Capture the cell that displays the provided text and extract its (X, Y) central coordinate. 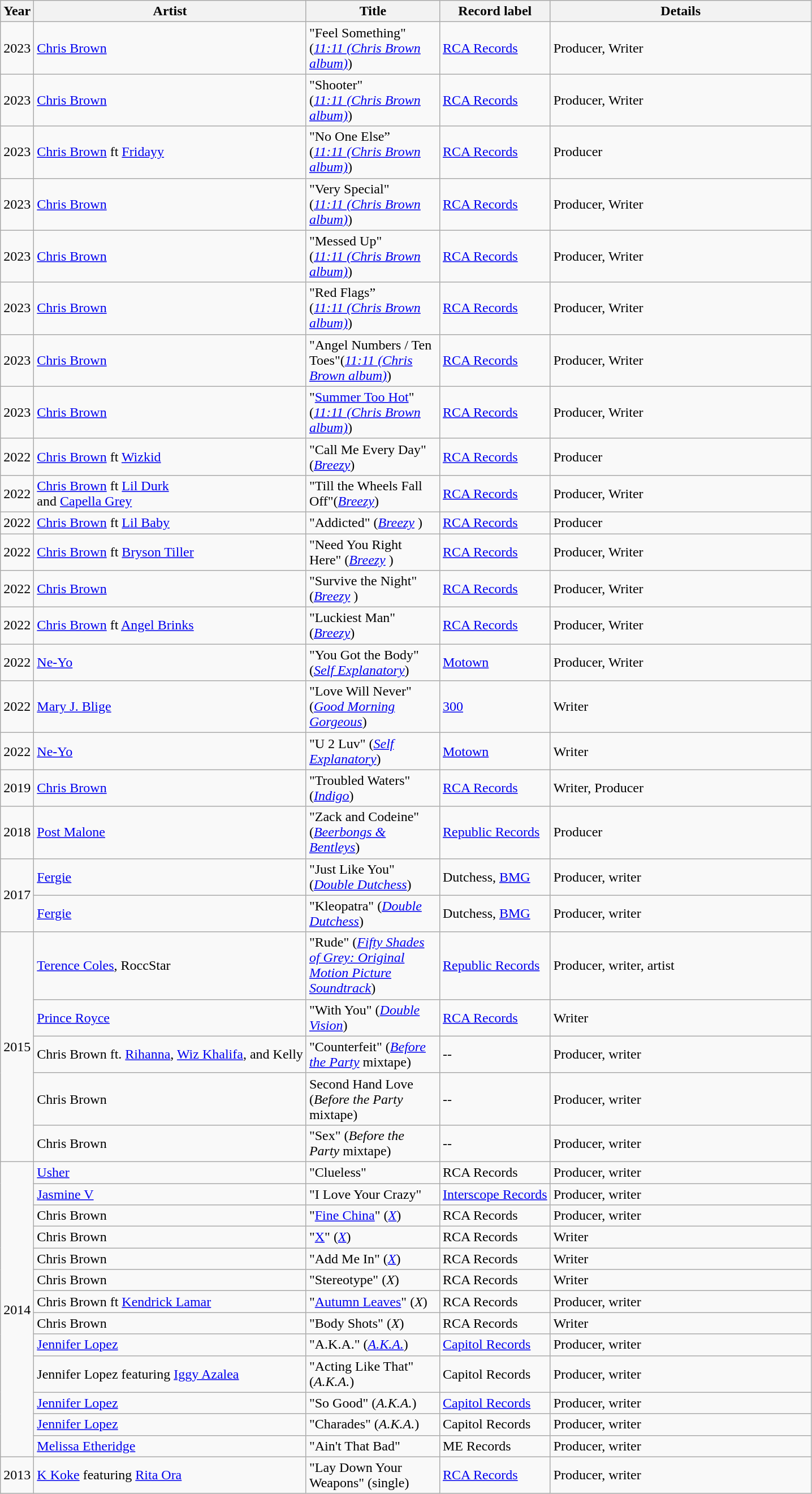
Usher (170, 1172)
"Kleopatra" (Double Dutchess) (373, 914)
"Till the Wheels Fall Off"(Breezy) (373, 493)
"Love Will Never" (Good Morning Gorgeous) (373, 707)
"Body Shots" (X) (373, 1323)
"No One Else”(11:11 (Chris Brown album)) (373, 152)
"Stereotype" (X) (373, 1280)
"I Love Your Crazy" (373, 1194)
"Feel Something"(11:11 (Chris Brown album)) (373, 48)
Chris Brown ft Kendrick Lamar (170, 1302)
"Shooter"(11:11 (Chris Brown album)) (373, 100)
Chris Brown ft Angel Brinks (170, 625)
Title (373, 11)
2014 (17, 1309)
Interscope Records (495, 1194)
2019 (17, 788)
Producer, writer, artist (681, 966)
"Survive the Night" (Breezy ) (373, 589)
"Addicted" (Breezy ) (373, 523)
"So Good" (A.K.A.) (373, 1403)
2015 (17, 1047)
"Acting Like That" (A.K.A.) (373, 1374)
"Red Flags”(11:11 (Chris Brown album)) (373, 308)
Record label (495, 11)
"Troubled Waters" (Indigo) (373, 788)
"Just Like You" (Double Dutchess) (373, 876)
"Angel Numbers / Ten Toes"(11:11 (Chris Brown album)) (373, 360)
"X" (X) (373, 1237)
"Sex" (Before the Party mixtape) (373, 1143)
"Summer Too Hot" (11:11 (Chris Brown album)) (373, 412)
Prince Royce (170, 1018)
"Very Special"(11:11 (Chris Brown album)) (373, 204)
2017 (17, 895)
Terence Coles, RoccStar (170, 966)
Artist (170, 11)
Second Hand Love (Before the Party mixtape) (373, 1099)
Jasmine V (170, 1194)
Jennifer Lopez featuring Iggy Azalea (170, 1374)
Chris Brown ft Lil Durkand Capella Grey (170, 493)
"Zack and Codeine" (Beerbongs & Bentleys) (373, 832)
"Messed Up"(11:11 (Chris Brown album)) (373, 256)
"Lay Down Your Weapons" (single) (373, 1475)
"You Got the Body" (Self Explanatory) (373, 663)
2018 (17, 832)
Writer, Producer (681, 788)
Details (681, 11)
"Charades" (A.K.A.) (373, 1424)
"Clueless" (373, 1172)
"Add Me In" (X) (373, 1259)
"With You" (Double Vision) (373, 1018)
"Counterfeit" (Before the Party mixtape) (373, 1054)
Chris Brown ft. Rihanna, Wiz Khalifa, and Kelly (170, 1054)
"Luckiest Man" (Breezy) (373, 625)
Mary J. Blige (170, 707)
"A.K.A." (A.K.A.) (373, 1345)
Post Malone (170, 832)
"Autumn Leaves" (X) (373, 1302)
"Need You Right Here" (Breezy ) (373, 552)
ME Records (495, 1446)
"Ain't That Bad" (373, 1446)
Chris Brown ft Fridayy (170, 152)
"Call Me Every Day" (Breezy) (373, 457)
"U 2 Luv" (Self Explanatory) (373, 751)
"Rude" (Fifty Shades of Grey: Original Motion Picture Soundtrack) (373, 966)
Chris Brown ft Lil Baby (170, 523)
Melissa Etheridge (170, 1446)
Chris Brown ft Bryson Tiller (170, 552)
2013 (17, 1475)
Year (17, 11)
"Fine China" (X) (373, 1216)
Chris Brown ft Wizkid (170, 457)
300 (495, 707)
K Koke featuring Rita Ora (170, 1475)
